Determine the [X, Y] coordinate at the center of the cell enclosing the given text.  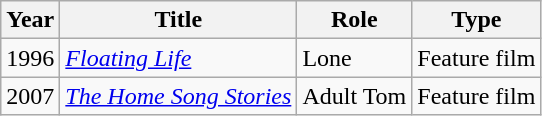
Adult Tom [354, 96]
Lone [354, 58]
The Home Song Stories [178, 96]
2007 [30, 96]
Role [354, 20]
1996 [30, 58]
Year [30, 20]
Type [476, 20]
Title [178, 20]
Floating Life [178, 58]
